Capture the cell that displays the provided text and extract its (x, y) central coordinate. 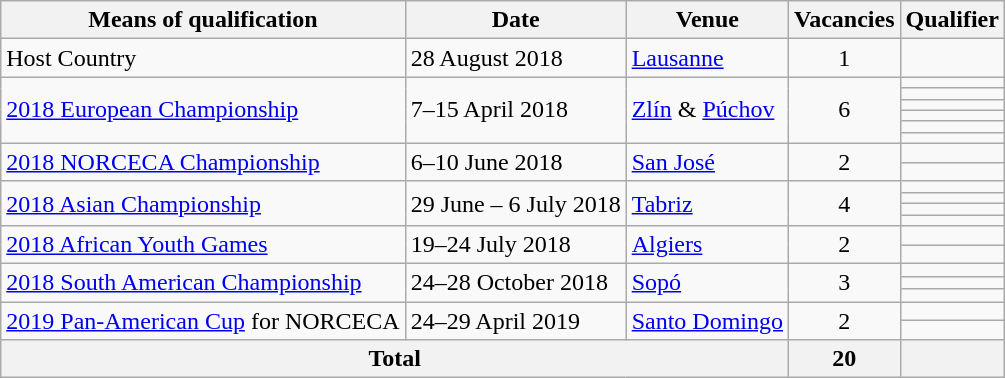
Zlín & Púchov (707, 110)
7–15 April 2018 (516, 110)
Qualifier (952, 20)
Tabriz (707, 203)
20 (845, 359)
Venue (707, 20)
Sopó (707, 283)
29 June – 6 July 2018 (516, 203)
19–24 July 2018 (516, 245)
4 (845, 203)
Vacancies (845, 20)
Means of qualification (203, 20)
6–10 June 2018 (516, 162)
Date (516, 20)
24–29 April 2019 (516, 321)
Algiers (707, 245)
24–28 October 2018 (516, 283)
2018 European Championship (203, 110)
San José (707, 162)
28 August 2018 (516, 58)
2018 NORCECA Championship (203, 162)
2018 Asian Championship (203, 203)
Total (395, 359)
Santo Domingo (707, 321)
2019 Pan-American Cup for NORCECA (203, 321)
2018 South American Championship (203, 283)
Host Country (203, 58)
Lausanne (707, 58)
6 (845, 110)
1 (845, 58)
3 (845, 283)
2018 African Youth Games (203, 245)
